Scan for the cell matching the given text and deliver its (x, y) coordinate at center. 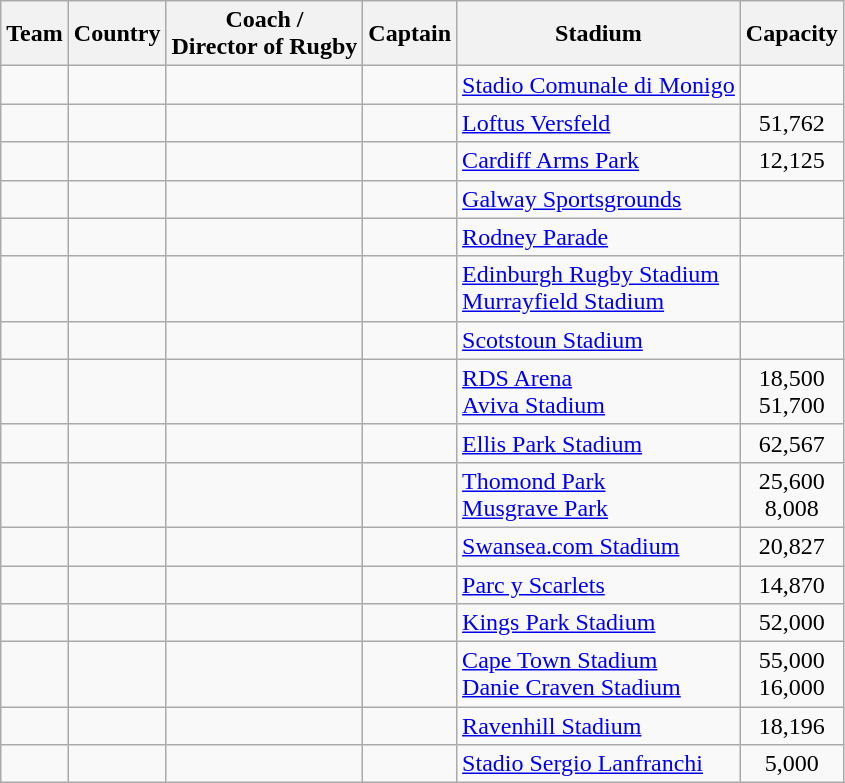
Stadio Sergio Lanfranchi (599, 764)
Loftus Versfeld (599, 123)
Parc y Scarlets (599, 585)
25,6008,008 (792, 494)
Ellis Park Stadium (599, 443)
Coach /Director of Rugby (264, 34)
Ravenhill Stadium (599, 726)
12,125 (792, 161)
Stadio Comunale di Monigo (599, 85)
51,762 (792, 123)
62,567 (792, 443)
Team (35, 34)
Capacity (792, 34)
52,000 (792, 623)
Country (117, 34)
Swansea.com Stadium (599, 546)
Scotstoun Stadium (599, 340)
Captain (410, 34)
20,827 (792, 546)
Rodney Parade (599, 237)
RDS ArenaAviva Stadium (599, 392)
Thomond ParkMusgrave Park (599, 494)
Cape Town StadiumDanie Craven Stadium (599, 674)
Cardiff Arms Park (599, 161)
18,50051,700 (792, 392)
Edinburgh Rugby StadiumMurrayfield Stadium (599, 288)
Stadium (599, 34)
Kings Park Stadium (599, 623)
Galway Sportsgrounds (599, 199)
55,00016,000 (792, 674)
5,000 (792, 764)
18,196 (792, 726)
14,870 (792, 585)
